Search for the cell housing the specified text and yield its (x, y) center coordinate. 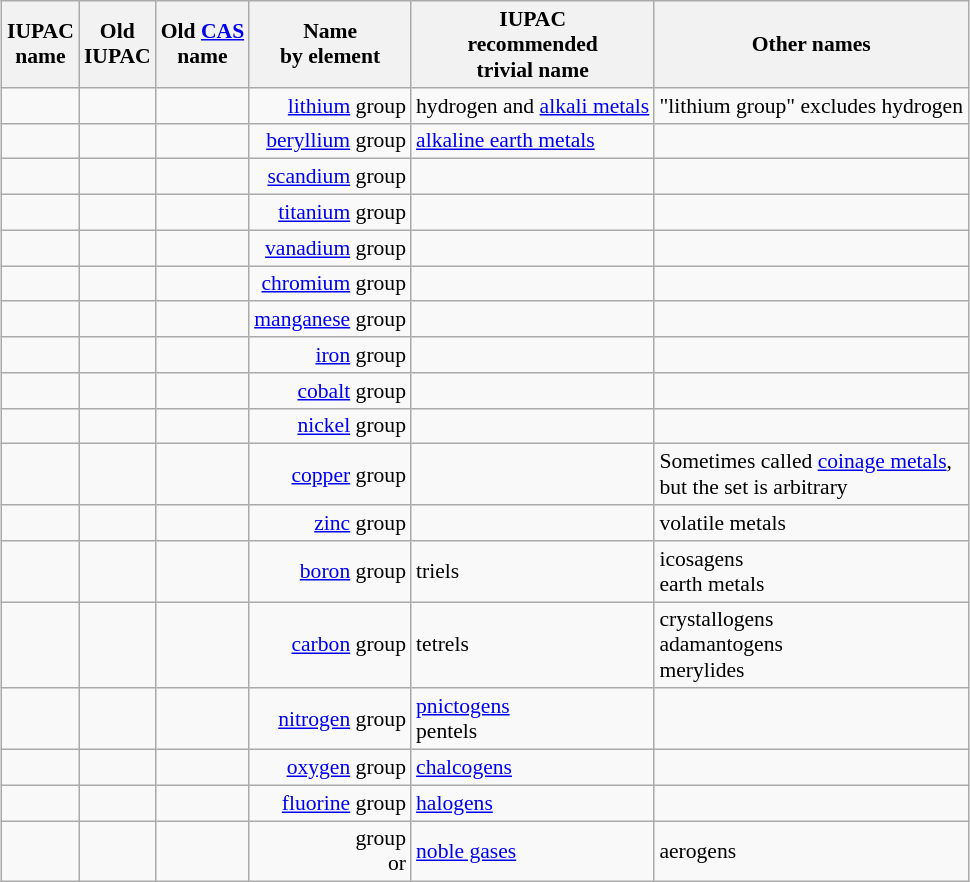
Nameby element (330, 44)
halogens (532, 803)
cobalt group (330, 391)
chalcogens (532, 768)
scandium group (330, 177)
carbon group (330, 646)
fluorine group (330, 803)
groupor (330, 852)
boron group (330, 572)
beryllium group (330, 141)
titanium group (330, 213)
"lithium group" excludes hydrogen (811, 106)
vanadium group (330, 248)
Sometimes called coinage metals,but the set is arbitrary (811, 474)
Other names (811, 44)
OldIUPAC (118, 44)
nitrogen group (330, 720)
lithium group (330, 106)
copper group (330, 474)
triels (532, 572)
pnictogenspentels (532, 720)
zinc group (330, 523)
Old CASname (203, 44)
tetrels (532, 646)
crystallogensadamantogensmerylides (811, 646)
chromium group (330, 284)
noble gases (532, 852)
oxygen group (330, 768)
alkaline earth metals (532, 141)
nickel group (330, 426)
iron group (330, 355)
IUPACname (40, 44)
hydrogen and alkali metals (532, 106)
IUPACrecommendedtrivial name (532, 44)
aerogens (811, 852)
manganese group (330, 320)
icosagensearth metals (811, 572)
volatile metals (811, 523)
